Locate the cell with the specified text and output its (X, Y) center coordinate. 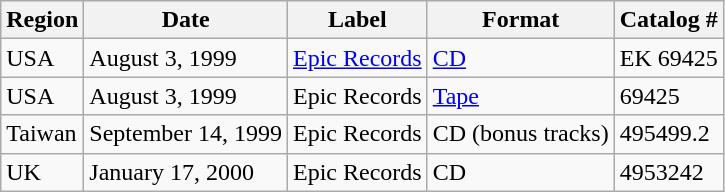
Tape (520, 96)
January 17, 2000 (186, 172)
Format (520, 20)
September 14, 1999 (186, 134)
Date (186, 20)
Label (358, 20)
UK (42, 172)
EK 69425 (668, 58)
4953242 (668, 172)
495499.2 (668, 134)
Taiwan (42, 134)
Region (42, 20)
CD (bonus tracks) (520, 134)
69425 (668, 96)
Catalog # (668, 20)
